Output the (X, Y) coordinate of the center of the cell containing the given text.  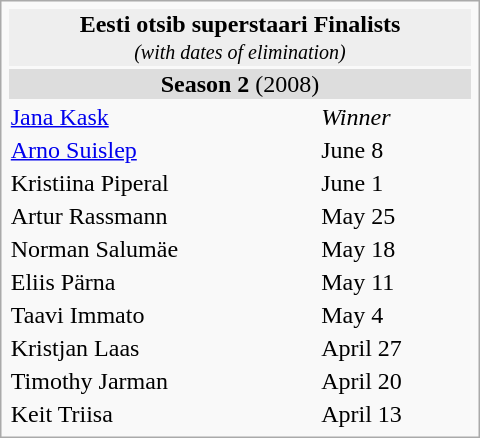
Winner (396, 117)
May 11 (396, 282)
May 4 (396, 315)
Kristiina Piperal (162, 183)
May 18 (396, 249)
Keit Triisa (162, 414)
April 27 (396, 348)
June 1 (396, 183)
April 13 (396, 414)
Timothy Jarman (162, 381)
Season 2 (2008) (240, 84)
Artur Rassmann (162, 216)
Jana Kask (162, 117)
June 8 (396, 150)
Taavi Immato (162, 315)
April 20 (396, 381)
Norman Salumäe (162, 249)
Kristjan Laas (162, 348)
May 25 (396, 216)
Arno Suislep (162, 150)
Eesti otsib superstaari Finalists(with dates of elimination) (240, 38)
Eliis Pärna (162, 282)
